For the text-containing cell, return its midpoint in (X, Y) coordinate format. 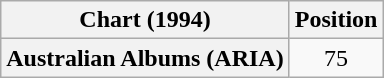
Chart (1994) (145, 20)
75 (336, 58)
Position (336, 20)
Australian Albums (ARIA) (145, 58)
